Output the (x, y) coordinate of the center of the cell containing the given text.  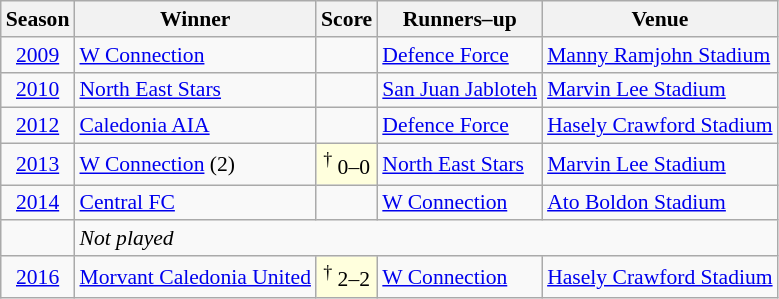
Manny Ramjohn Stadium (660, 55)
Season (38, 19)
2010 (38, 90)
San Juan Jabloteh (460, 90)
Venue (660, 19)
2012 (38, 126)
† 0–0 (346, 164)
W Connection (2) (195, 164)
2016 (38, 276)
† 2–2 (346, 276)
Central FC (195, 203)
Runners–up (460, 19)
2009 (38, 55)
Winner (195, 19)
Morvant Caledonia United (195, 276)
Not played (426, 239)
Ato Boldon Stadium (660, 203)
2013 (38, 164)
Caledonia AIA (195, 126)
2014 (38, 203)
Score (346, 19)
